Locate the cell with the specified text and output its (x, y) center coordinate. 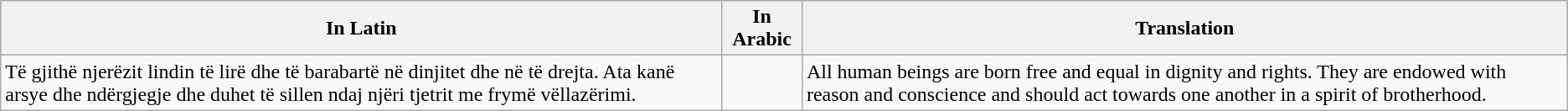
In Arabic (762, 29)
In Latin (362, 29)
Translation (1184, 29)
